Provide the (X, Y) coordinate of the cell's center where the given text is located.  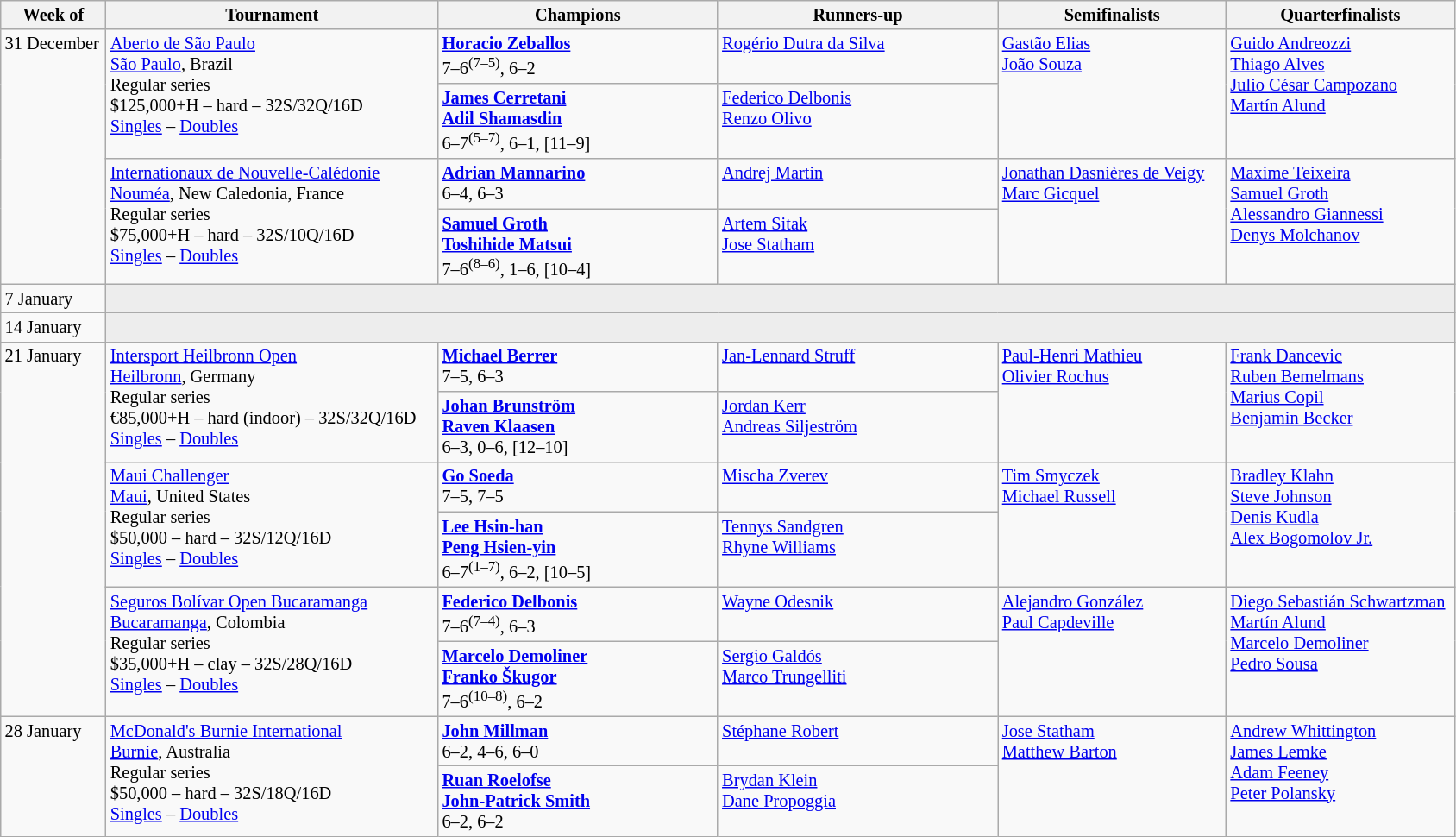
Jordan Kerr Andreas Siljeström (857, 426)
Maxime Teixeira Samuel Groth Alessandro Giannessi Denys Molchanov (1340, 221)
Quarterfinalists (1340, 15)
Internationaux de Nouvelle-CalédonieNouméa, New Caledonia, FranceRegular series$75,000+H – hard – 32S/10Q/16D Singles – Doubles (273, 221)
John Millman 6–2, 4–6, 6–0 (578, 741)
Wayne Odesnik (857, 614)
Jonathan Dasnières de Veigy Marc Gicquel (1113, 221)
Ruan Roelofse John-Patrick Smith 6–2, 6–2 (578, 801)
Jose Statham Matthew Barton (1113, 777)
Aberto de São PauloSão Paulo, BrazilRegular series$125,000+H – hard – 32S/32Q/16D Singles – Doubles (273, 94)
Andrej Martin (857, 184)
Michael Berrer 7–5, 6–3 (578, 367)
Runners-up (857, 15)
28 January (53, 777)
Semifinalists (1113, 15)
Sergio Galdós Marco Trungelliti (857, 678)
Champions (578, 15)
14 January (53, 327)
Jan-Lennard Struff (857, 367)
7 January (53, 299)
Guido Andreozzi Thiago Alves Julio César Campozano Martín Alund (1340, 94)
Bradley Klahn Steve Johnson Denis Kudla Alex Bogomolov Jr. (1340, 525)
Artem Sitak Jose Statham (857, 247)
Seguros Bolívar Open BucaramangaBucaramanga, ColombiaRegular series$35,000+H – clay – 32S/28Q/16D Singles – Doubles (273, 651)
Tennys Sandgren Rhyne Williams (857, 549)
Mischa Zverev (857, 487)
Paul-Henri Mathieu Olivier Rochus (1113, 402)
Diego Sebastián Schwartzman Martín Alund Marcelo Demoliner Pedro Sousa (1340, 651)
Andrew Whittington James Lemke Adam Feeney Peter Polansky (1340, 777)
Federico Delbonis 7–6(7–4), 6–3 (578, 614)
Alejandro González Paul Capdeville (1113, 651)
Lee Hsin-han Peng Hsien-yin 6–7(1–7), 6–2, [10–5] (578, 549)
Gastão Elias João Souza (1113, 94)
Adrian Mannarino6–4, 6–3 (578, 184)
Frank Dancevic Ruben Bemelmans Marius Copil Benjamin Becker (1340, 402)
Week of (53, 15)
Marcelo Demoliner Franko Škugor 7–6(10–8), 6–2 (578, 678)
Samuel Groth Toshihide Matsui 7–6(8–6), 1–6, [10–4] (578, 247)
31 December (53, 157)
Johan Brunström Raven Klaasen 6–3, 0–6, [12–10] (578, 426)
James Cerretani Adil Shamasdin 6–7(5–7), 6–1, [11–9] (578, 121)
Go Soeda 7–5, 7–5 (578, 487)
Stéphane Robert (857, 741)
Rogério Dutra da Silva (857, 57)
Tournament (273, 15)
Brydan Klein Dane Propoggia (857, 801)
Tim Smyczek Michael Russell (1113, 525)
McDonald's Burnie InternationalBurnie, AustraliaRegular series$50,000 – hard – 32S/18Q/16D Singles – Doubles (273, 777)
Intersport Heilbronn OpenHeilbronn, GermanyRegular series€85,000+H – hard (indoor) – 32S/32Q/16D Singles – Doubles (273, 402)
Federico Delbonis Renzo Olivo (857, 121)
21 January (53, 529)
Horacio Zeballos 7–6(7–5), 6–2 (578, 57)
Maui ChallengerMaui, United StatesRegular series$50,000 – hard – 32S/12Q/16D Singles – Doubles (273, 525)
